Capture the cell that displays the provided text and extract its [X, Y] central coordinate. 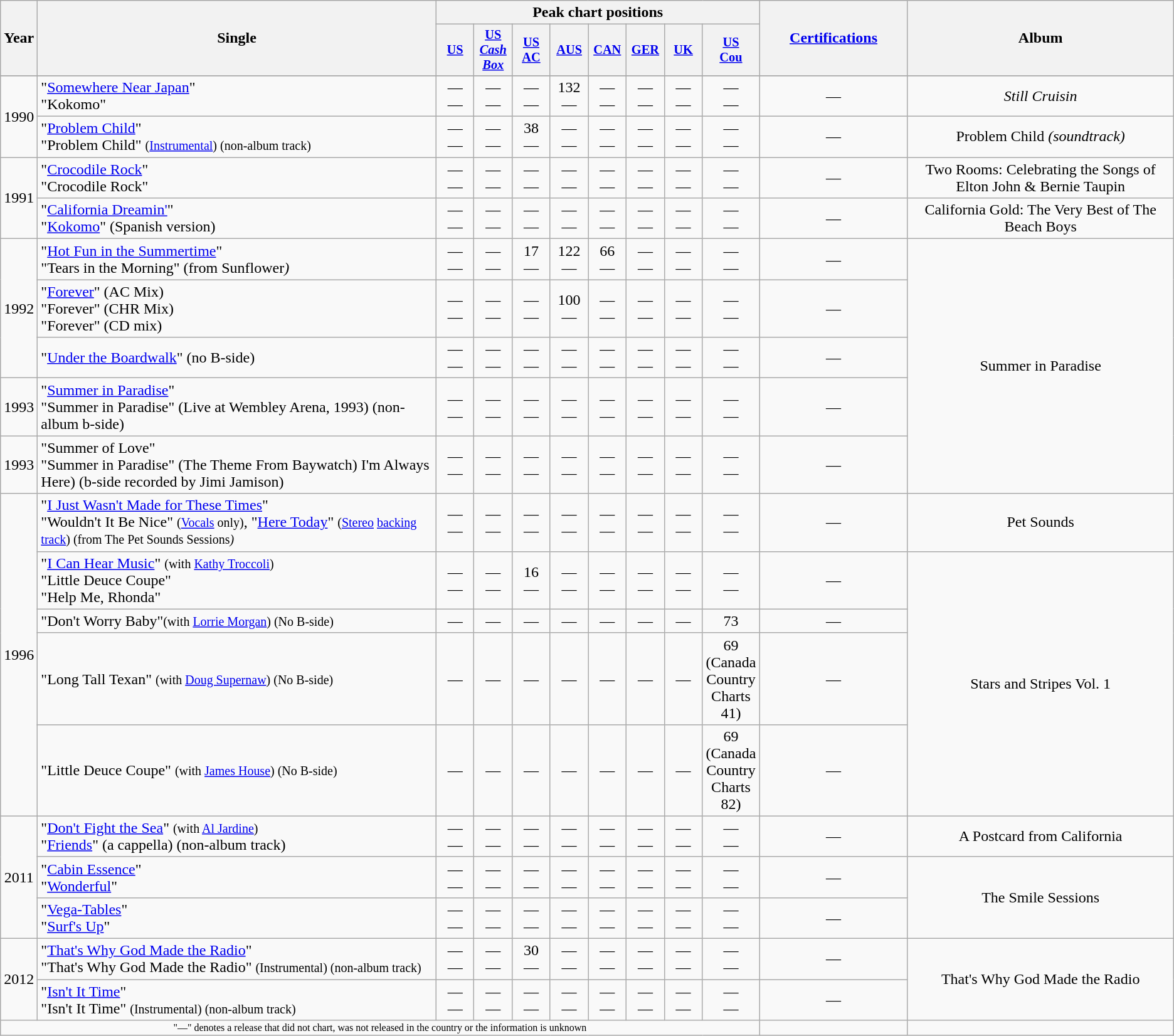
GER [646, 50]
US Cash Box [493, 50]
Pet Sounds [1040, 522]
Year [19, 38]
122— [569, 260]
38— [532, 137]
"Summer in Paradise""Summer in Paradise" (Live at Wembley Arena, 1993) (non-album b-side) [237, 407]
"Crocodile Rock""Crocodile Rock" [237, 178]
AUS [569, 50]
2011 [19, 877]
UK [684, 50]
Album [1040, 38]
2012 [19, 980]
1990 [19, 116]
"California Dreamin'""Kokomo" (Spanish version) [237, 218]
132— [569, 95]
1991 [19, 198]
CAN [607, 50]
"Isn't It Time""Isn't It Time" (Instrumental) (non-album track) [237, 1000]
1996 [19, 655]
US [455, 50]
"Forever" (AC Mix)"Forever" (CHR Mix)"Forever" (CD mix) [237, 309]
"Somewhere Near Japan""Kokomo" [237, 95]
30— [532, 959]
"Don't Fight the Sea" (with Al Jardine)"Friends" (a cappella) (non-album track) [237, 837]
USCou [731, 50]
Summer in Paradise [1040, 366]
US AC [532, 50]
That's Why God Made the Radio [1040, 980]
Still Cruisin [1040, 95]
100— [569, 309]
"That's Why God Made the Radio""That's Why God Made the Radio" (Instrumental) (non-album track) [237, 959]
17— [532, 260]
Single [237, 38]
"Hot Fun in the Summertime""Tears in the Morning" (from Sunflower) [237, 260]
"Don't Worry Baby"(with Lorrie Morgan) (No B-side) [237, 621]
"I Can Hear Music" (with Kathy Troccoli)"Little Deuce Coupe""Help Me, Rhonda" [237, 580]
California Gold: The Very Best of The Beach Boys [1040, 218]
Peak chart positions [598, 13]
"Cabin Essence""Wonderful" [237, 877]
69 (Canada Country Charts 41) [731, 679]
66— [607, 260]
A Postcard from California [1040, 837]
Two Rooms: Celebrating the Songs of Elton John & Bernie Taupin [1040, 178]
"Under the Boardwalk" (no B-side) [237, 357]
Stars and Stripes Vol. 1 [1040, 684]
"I Just Wasn't Made for These Times""Wouldn't It Be Nice" (Vocals only), "Here Today" (Stereo backing track) (from The Pet Sounds Sessions) [237, 522]
"Little Deuce Coupe" (with James House) (No B-side) [237, 770]
"Problem Child""Problem Child" (Instrumental) (non-album track) [237, 137]
"Vega-Tables""Surf's Up" [237, 918]
Certifications [833, 38]
1992 [19, 309]
"—" denotes a release that did not chart, was not released in the country or the information is unknown [380, 1028]
69 (Canada Country Charts 82) [731, 770]
16— [532, 580]
Problem Child (soundtrack) [1040, 137]
"Long Tall Texan" (with Doug Supernaw) (No B-side) [237, 679]
The Smile Sessions [1040, 897]
73 [731, 621]
"Summer of Love""Summer in Paradise" (The Theme From Baywatch) I'm Always Here) (b-side recorded by Jimi Jamison) [237, 465]
